Detect which cell encompasses the target text, then output its (x, y) center coordinate. 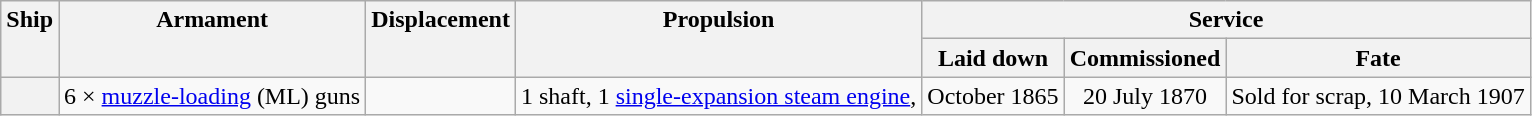
Laid down (993, 58)
Sold for scrap, 10 March 1907 (1378, 96)
Displacement (441, 39)
Fate (1378, 58)
20 July 1870 (1145, 96)
Propulsion (718, 39)
Commissioned (1145, 58)
1 shaft, 1 single-expansion steam engine, (718, 96)
October 1865 (993, 96)
Armament (212, 39)
Service (1226, 20)
6 × muzzle-loading (ML) guns (212, 96)
Ship (30, 39)
